Return the [X, Y] coordinate for the center point of the cell that contains the specified text.  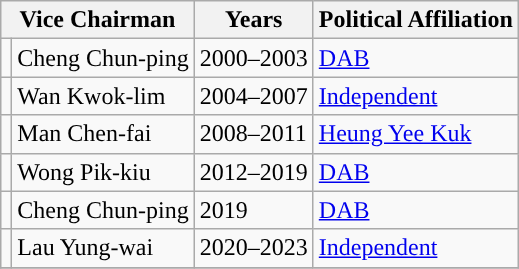
Man Chen-fai [103, 134]
Heung Yee Kuk [416, 134]
2020–2023 [254, 248]
Years [254, 20]
Political Affiliation [416, 20]
Lau Yung-wai [103, 248]
2004–2007 [254, 96]
2012–2019 [254, 172]
2019 [254, 210]
2000–2003 [254, 58]
Wong Pik-kiu [103, 172]
Vice Chairman [98, 20]
Wan Kwok-lim [103, 96]
2008–2011 [254, 134]
